Detect which cell encompasses the target text, then output its (x, y) center coordinate. 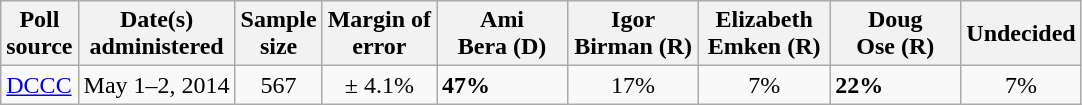
Samplesize (278, 34)
DCCC (40, 85)
Undecided (1021, 34)
DougOse (R) (896, 34)
IgorBirman (R) (634, 34)
May 1–2, 2014 (156, 85)
± 4.1% (379, 85)
17% (634, 85)
AmiBera (D) (502, 34)
Date(s)administered (156, 34)
47% (502, 85)
Margin oferror (379, 34)
Pollsource (40, 34)
567 (278, 85)
22% (896, 85)
ElizabethEmken (R) (764, 34)
